Identify which cell holds the provided text, then report its (X, Y) central coordinate. 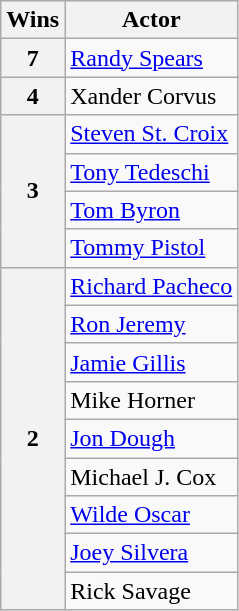
Ron Jeremy (152, 324)
Mike Horner (152, 400)
Steven St. Croix (152, 134)
Wins (33, 20)
Michael J. Cox (152, 477)
Jon Dough (152, 438)
Randy Spears (152, 58)
Xander Corvus (152, 96)
Tommy Pistol (152, 248)
2 (33, 438)
Wilde Oscar (152, 515)
Tony Tedeschi (152, 172)
Tom Byron (152, 210)
3 (33, 191)
Richard Pacheco (152, 286)
Jamie Gillis (152, 362)
4 (33, 96)
Actor (152, 20)
Joey Silvera (152, 553)
7 (33, 58)
Rick Savage (152, 591)
